Detect which cell encompasses the target text, then output its [x, y] center coordinate. 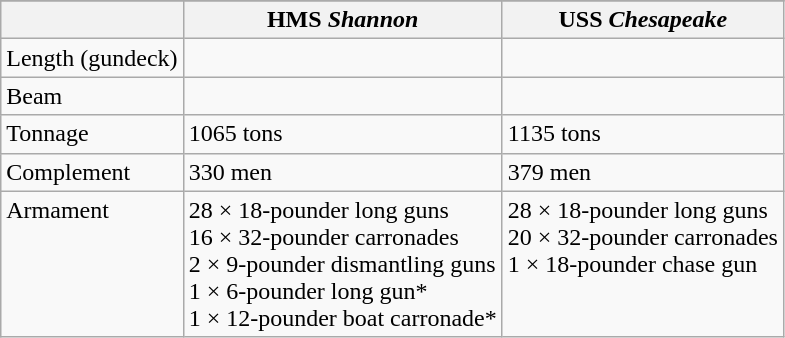
1065 tons [342, 134]
28 × 18-pounder long guns16 × 32-pounder carronades2 × 9-pounder dismantling guns 1 × 6-pounder long gun*1 × 12-pounder boat carronade* [342, 264]
Length (gundeck) [92, 58]
Beam [92, 96]
Complement [92, 172]
379 men [642, 172]
Tonnage [92, 134]
330 men [342, 172]
28 × 18-pounder long guns20 × 32-pounder carronades1 × 18-pounder chase gun [642, 264]
Armament [92, 264]
USS Chesapeake [642, 20]
1135 tons [642, 134]
HMS Shannon [342, 20]
